Pinpoint the cell where the given text exists, returning its (X, Y) midpoint coordinate. 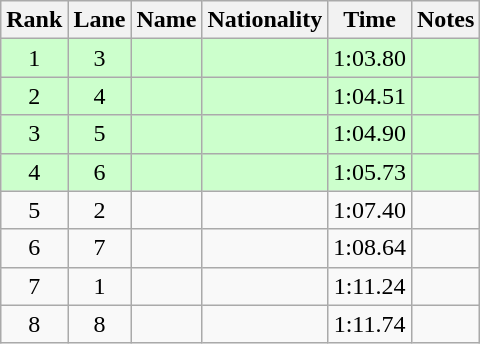
Rank (34, 20)
1:11.74 (370, 324)
Time (370, 20)
1:07.40 (370, 210)
1:04.90 (370, 134)
1:03.80 (370, 58)
1:05.73 (370, 172)
1:08.64 (370, 248)
1:11.24 (370, 286)
Name (166, 20)
Nationality (265, 20)
Notes (445, 20)
Lane (100, 20)
1:04.51 (370, 96)
